Output the [X, Y] coordinate of the center of the cell containing the given text.  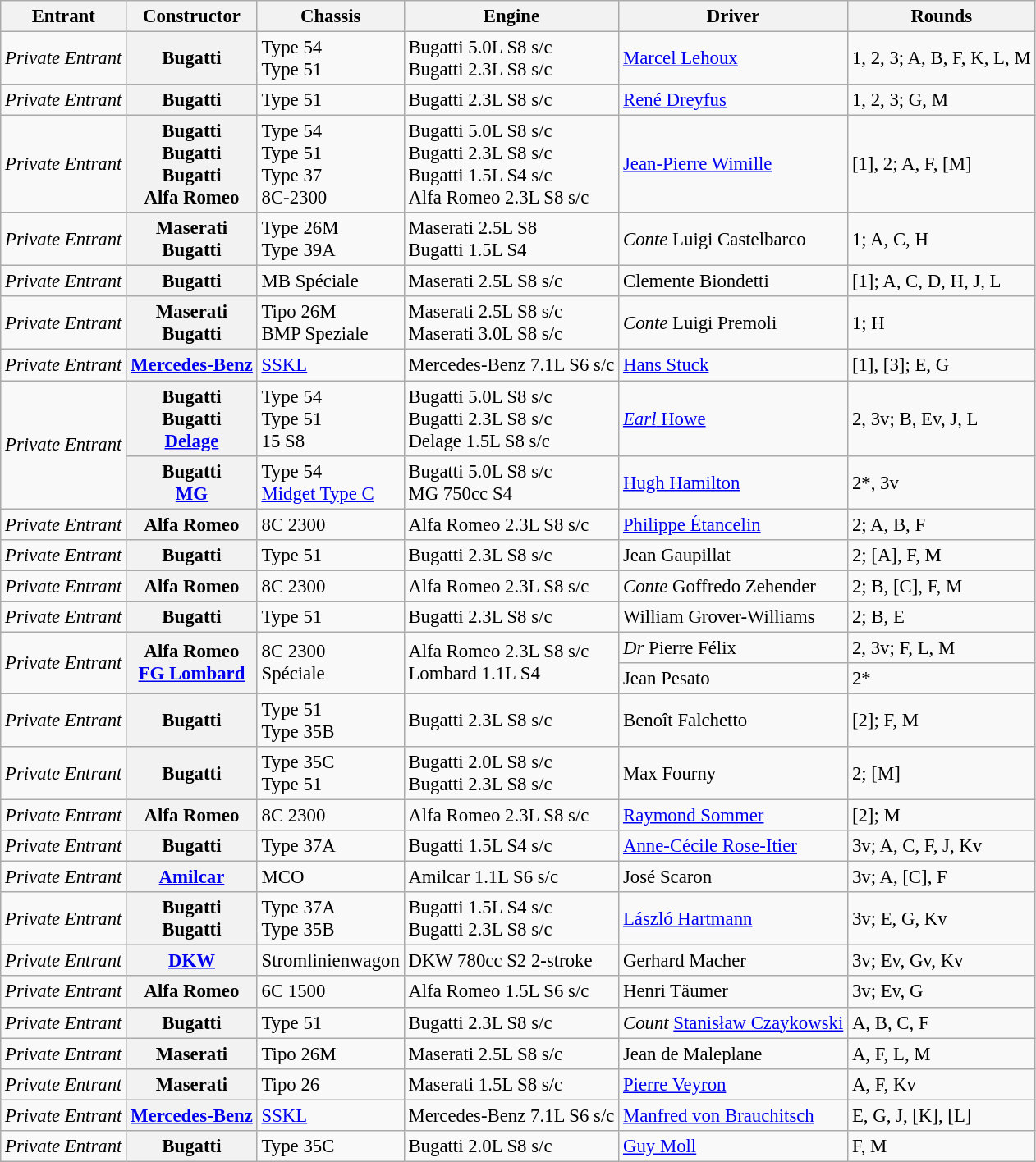
BugattiBugatti [192, 919]
Maserati 2.5L S8 s/cMaserati 3.0L S8 s/c [511, 323]
3v; E, G, Kv [942, 919]
Bugatti 5.0L S8 s/cBugatti 2.3L S8 s/cDelage 1.5L S8 s/c [511, 419]
Earl Howe [734, 419]
Gerhard Macher [734, 961]
José Scaron [734, 877]
Entrant [64, 16]
1; A, C, H [942, 240]
Hugh Hamilton [734, 483]
6C 1500 [330, 992]
Alfa RomeoFG Lombard [192, 663]
Tipo 26MBMP Speziale [330, 323]
2; B, [C], F, M [942, 586]
MCO [330, 877]
Jean Pesato [734, 679]
A, F, Kv [942, 1084]
A, B, C, F [942, 1022]
Manfred von Brauchitsch [734, 1115]
2; A, B, F [942, 524]
Type 37AType 35B [330, 919]
Hans Stuck [734, 365]
2, 3v; B, Ev, J, L [942, 419]
[1]; A, C, D, H, J, L [942, 281]
1, 2, 3; A, B, F, K, L, M [942, 59]
Bugatti 5.0L S8 s/cBugatti 2.3L S8 s/c [511, 59]
Amilcar [192, 877]
3v; A, [C], F [942, 877]
Type 51Type 35B [330, 721]
Alfa Romeo 1.5L S6 s/c [511, 992]
Dr Pierre Félix [734, 647]
Conte Luigi Premoli [734, 323]
2; [M] [942, 773]
Bugatti MG [192, 483]
F, M [942, 1146]
Max Fourny [734, 773]
BugattiBugattiDelage [192, 419]
Philippe Étancelin [734, 524]
2; [A], F, M [942, 555]
Conte Luigi Castelbarco [734, 240]
Type 37A [330, 846]
Engine [511, 16]
Type 54Type 5115 S8 [330, 419]
Tipo 26M [330, 1054]
Type 54Type 51Type 378C-2300 [330, 164]
3v; Ev, G [942, 992]
Bugatti 5.0L S8 s/cMG 750cc S4 [511, 483]
Benoît Falchetto [734, 721]
Stromlinienwagon [330, 961]
DKW [192, 961]
3v; Ev, Gv, Kv [942, 961]
László Hartmann [734, 919]
Chassis [330, 16]
Constructor [192, 16]
Type 35CType 51 [330, 773]
Driver [734, 16]
Anne-Cécile Rose-Itier [734, 846]
Bugatti 1.5L S4 s/cBugatti 2.3L S8 s/c [511, 919]
[2]; M [942, 816]
Conte Goffredo Zehender [734, 586]
Jean de Maleplane [734, 1054]
Pierre Veyron [734, 1084]
1, 2, 3; G, M [942, 100]
2, 3v; F, L, M [942, 647]
Maserati 2.5L S8Bugatti 1.5L S4 [511, 240]
3v; A, C, F, J, Kv [942, 846]
8C 2300Spéciale [330, 663]
Jean-Pierre Wimille [734, 164]
1; H [942, 323]
[1], 2; A, F, [M] [942, 164]
E, G, J, [K], [L] [942, 1115]
Clemente Biondetti [734, 281]
Bugatti 2.0L S8 s/cBugatti 2.3L S8 s/c [511, 773]
Alfa Romeo 2.3L S8 s/c Lombard 1.1L S4 [511, 663]
William Grover-Williams [734, 617]
Type 54Midget Type C [330, 483]
Type 26MType 39A [330, 240]
René Dreyfus [734, 100]
Count Stanisław Czaykowski [734, 1022]
2* [942, 679]
Type 35C [330, 1146]
2*, 3v [942, 483]
Amilcar 1.1L S6 s/c [511, 877]
Maserati 1.5L S8 s/c [511, 1084]
MB Spéciale [330, 281]
Henri Täumer [734, 992]
Bugatti 2.0L S8 s/c [511, 1146]
2; B, E [942, 617]
A, F, L, M [942, 1054]
BugattiBugattiBugattiAlfa Romeo [192, 164]
Tipo 26 [330, 1084]
DKW 780cc S2 2-stroke [511, 961]
Type 54Type 51 [330, 59]
Rounds [942, 16]
[1], [3]; E, G [942, 365]
Bugatti 5.0L S8 s/cBugatti 2.3L S8 s/cBugatti 1.5L S4 s/cAlfa Romeo 2.3L S8 s/c [511, 164]
[2]; F, M [942, 721]
Marcel Lehoux [734, 59]
Raymond Sommer [734, 816]
Bugatti 1.5L S4 s/c [511, 846]
Guy Moll [734, 1146]
Jean Gaupillat [734, 555]
